Detect which cell encompasses the target text, then output its (x, y) center coordinate. 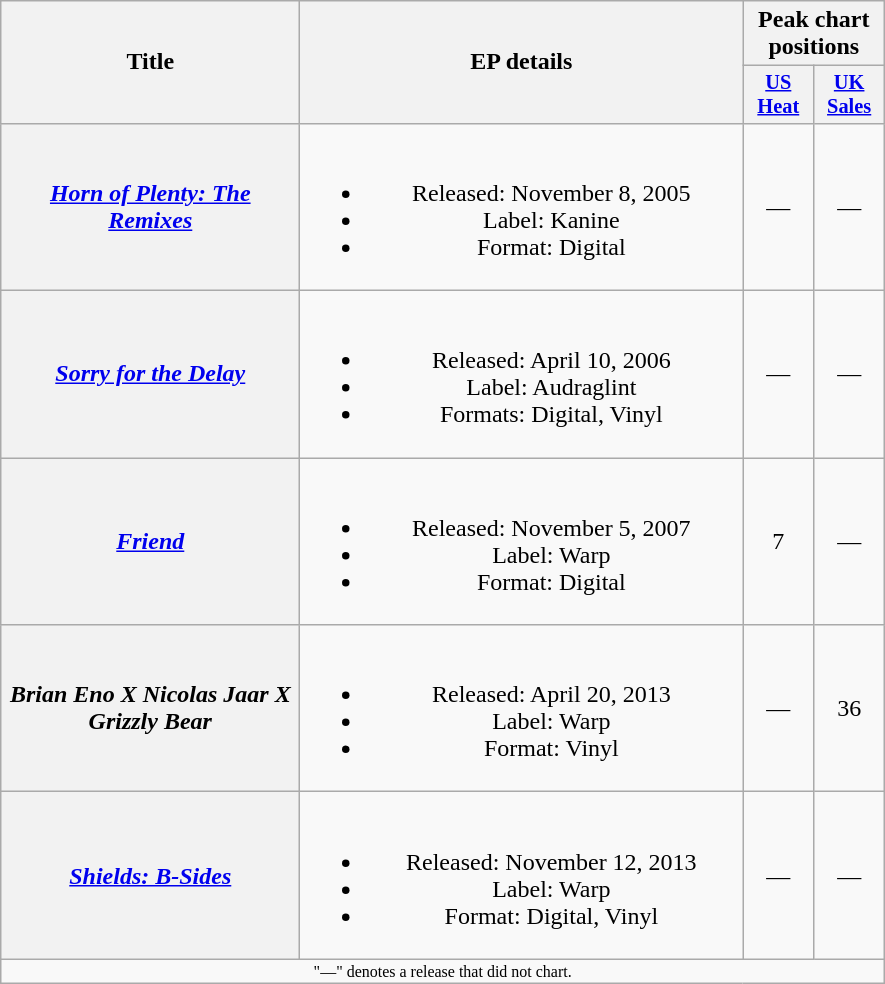
Released: November 8, 2005Label: KanineFormat: Digital (522, 206)
Released: November 12, 2013Label: WarpFormat: Digital, Vinyl (522, 876)
Sorry for the Delay (150, 374)
Brian Eno X Nicolas Jaar X Grizzly Bear (150, 708)
36 (850, 708)
Shields: B-Sides (150, 876)
USHeat (778, 95)
Horn of Plenty: The Remixes (150, 206)
7 (778, 542)
Peak chart positions (814, 34)
EP details (522, 62)
Released: November 5, 2007Label: WarpFormat: Digital (522, 542)
Released: April 20, 2013Label: WarpFormat: Vinyl (522, 708)
Friend (150, 542)
UKSales (850, 95)
"—" denotes a release that did not chart. (443, 971)
Title (150, 62)
Released: April 10, 2006Label: AudraglintFormats: Digital, Vinyl (522, 374)
